For the text-containing cell, return its midpoint in [x, y] coordinate format. 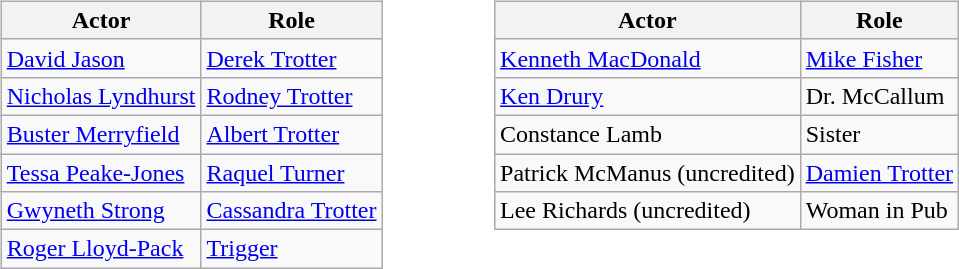
Roger Lloyd-Pack [101, 249]
David Jason [101, 58]
Rodney Trotter [292, 96]
Dr. McCallum [879, 96]
Kenneth MacDonald [648, 58]
Damien Trotter [879, 173]
Ken Drury [648, 96]
Buster Merryfield [101, 134]
Nicholas Lyndhurst [101, 96]
Cassandra Trotter [292, 211]
Mike Fisher [879, 58]
Sister [879, 134]
Patrick McManus (uncredited) [648, 173]
Derek Trotter [292, 58]
Constance Lamb [648, 134]
Gwyneth Strong [101, 211]
Raquel Turner [292, 173]
Albert Trotter [292, 134]
Woman in Pub [879, 211]
Trigger [292, 249]
Lee Richards (uncredited) [648, 211]
Tessa Peake-Jones [101, 173]
